Scan for the cell matching the given text and deliver its (x, y) coordinate at center. 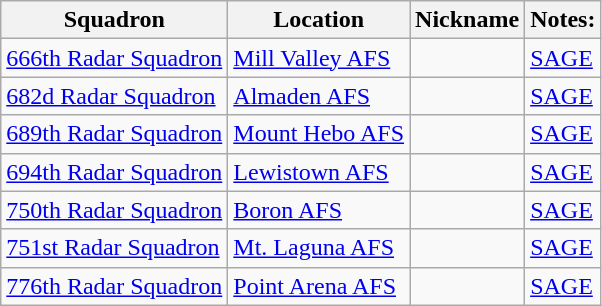
Mill Valley AFS (319, 58)
Lewistown AFS (319, 172)
Notes: (563, 20)
Squadron (114, 20)
Almaden AFS (319, 96)
Boron AFS (319, 210)
Nickname (468, 20)
Location (319, 20)
666th Radar Squadron (114, 58)
694th Radar Squadron (114, 172)
751st Radar Squadron (114, 248)
Point Arena AFS (319, 286)
682d Radar Squadron (114, 96)
776th Radar Squadron (114, 286)
Mount Hebo AFS (319, 134)
689th Radar Squadron (114, 134)
Mt. Laguna AFS (319, 248)
750th Radar Squadron (114, 210)
